Detect which cell encompasses the target text, then output its [x, y] center coordinate. 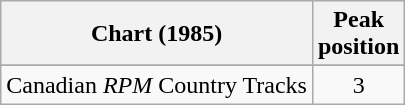
Chart (1985) [157, 34]
Canadian RPM Country Tracks [157, 85]
Peakposition [358, 34]
3 [358, 85]
